Provide the (X, Y) coordinate of the cell's center where the given text is located.  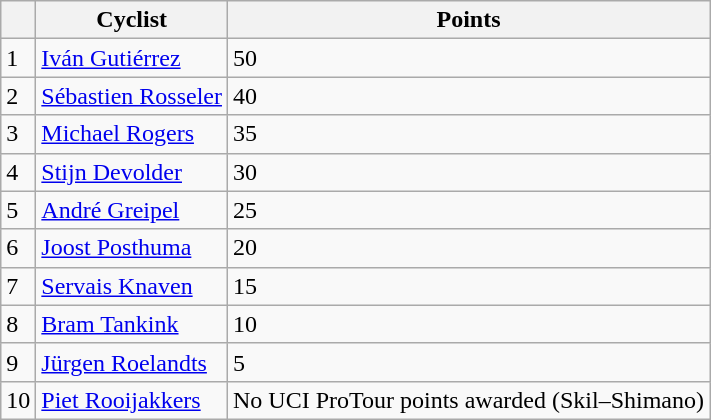
Servais Knaven (132, 286)
9 (18, 362)
7 (18, 286)
Points (469, 20)
No UCI ProTour points awarded (Skil–Shimano) (469, 400)
Iván Gutiérrez (132, 58)
50 (469, 58)
3 (18, 134)
30 (469, 172)
15 (469, 286)
2 (18, 96)
6 (18, 248)
Sébastien Rosseler (132, 96)
Joost Posthuma (132, 248)
Stijn Devolder (132, 172)
Bram Tankink (132, 324)
1 (18, 58)
Piet Rooijakkers (132, 400)
Michael Rogers (132, 134)
8 (18, 324)
Cyclist (132, 20)
Jürgen Roelandts (132, 362)
25 (469, 210)
20 (469, 248)
35 (469, 134)
40 (469, 96)
4 (18, 172)
André Greipel (132, 210)
